Identify which cell holds the provided text, then report its (x, y) central coordinate. 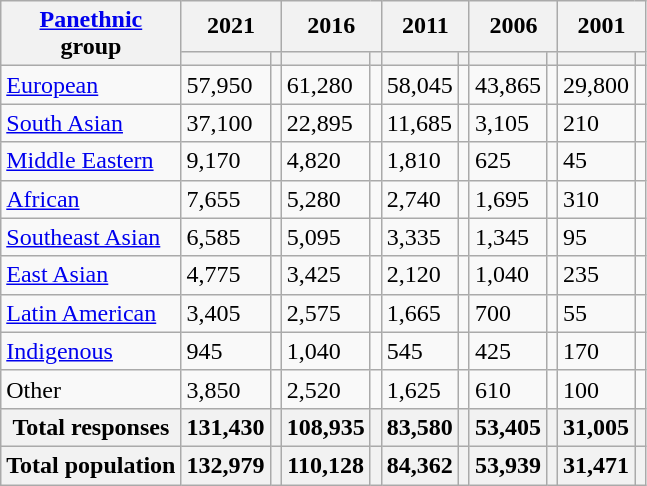
5,280 (326, 199)
132,979 (226, 465)
53,939 (508, 465)
2021 (231, 26)
2006 (513, 26)
700 (508, 313)
53,405 (508, 427)
2,575 (326, 313)
131,430 (226, 427)
45 (596, 161)
6,585 (226, 237)
Indigenous (91, 351)
European (91, 85)
625 (508, 161)
2,120 (420, 275)
South Asian (91, 123)
1,810 (420, 161)
100 (596, 389)
Southeast Asian (91, 237)
Latin American (91, 313)
170 (596, 351)
610 (508, 389)
3,105 (508, 123)
2,520 (326, 389)
3,425 (326, 275)
11,685 (420, 123)
425 (508, 351)
83,580 (420, 427)
4,775 (226, 275)
4,820 (326, 161)
Total population (91, 465)
545 (420, 351)
31,471 (596, 465)
43,865 (508, 85)
1,665 (420, 313)
31,005 (596, 427)
29,800 (596, 85)
Other (91, 389)
2016 (331, 26)
55 (596, 313)
210 (596, 123)
2011 (425, 26)
3,850 (226, 389)
1,695 (508, 199)
African (91, 199)
108,935 (326, 427)
East Asian (91, 275)
Total responses (91, 427)
3,405 (226, 313)
310 (596, 199)
95 (596, 237)
22,895 (326, 123)
58,045 (420, 85)
2,740 (420, 199)
110,128 (326, 465)
1,345 (508, 237)
5,095 (326, 237)
37,100 (226, 123)
945 (226, 351)
1,625 (420, 389)
84,362 (420, 465)
2001 (602, 26)
235 (596, 275)
3,335 (420, 237)
57,950 (226, 85)
Panethnicgroup (91, 34)
Middle Eastern (91, 161)
61,280 (326, 85)
7,655 (226, 199)
9,170 (226, 161)
